Identify which cell holds the provided text, then report its (x, y) central coordinate. 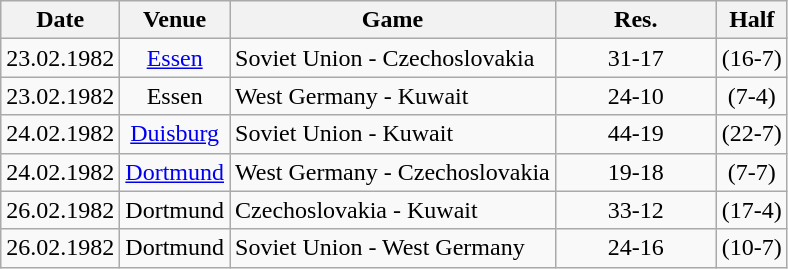
33-12 (636, 210)
West Germany - Czechoslovakia (393, 172)
Res. (636, 20)
(22-7) (752, 134)
19-18 (636, 172)
Soviet Union - Kuwait (393, 134)
24-10 (636, 96)
24-16 (636, 248)
Duisburg (175, 134)
(7-4) (752, 96)
44-19 (636, 134)
31-17 (636, 58)
(16-7) (752, 58)
Soviet Union - Czechoslovakia (393, 58)
(17-4) (752, 210)
West Germany - Kuwait (393, 96)
Czechoslovakia - Kuwait (393, 210)
Game (393, 20)
Soviet Union - West Germany (393, 248)
Venue (175, 20)
Half (752, 20)
Date (60, 20)
(10-7) (752, 248)
(7-7) (752, 172)
